Search for the cell housing the specified text and yield its (x, y) center coordinate. 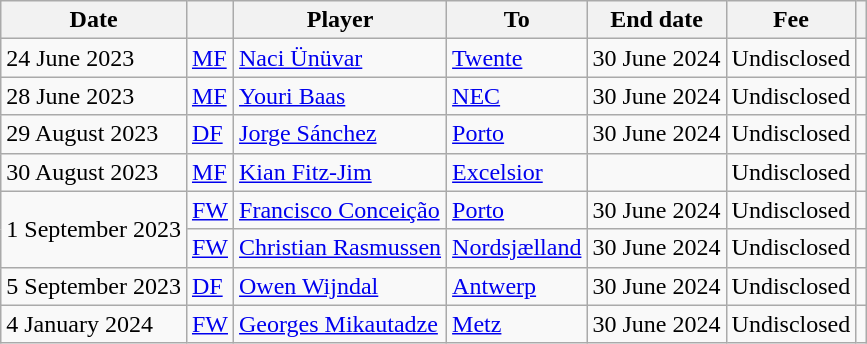
NEC (517, 96)
24 June 2023 (94, 58)
4 January 2024 (94, 324)
Date (94, 20)
30 August 2023 (94, 172)
Nordsjælland (517, 248)
Excelsior (517, 172)
To (517, 20)
Antwerp (517, 286)
Youri Baas (340, 96)
Owen Wijndal (340, 286)
29 August 2023 (94, 134)
Jorge Sánchez (340, 134)
28 June 2023 (94, 96)
Naci Ünüvar (340, 58)
Twente (517, 58)
Francisco Conceição (340, 210)
5 September 2023 (94, 286)
End date (656, 20)
1 September 2023 (94, 229)
Fee (791, 20)
Georges Mikautadze (340, 324)
Christian Rasmussen (340, 248)
Kian Fitz-Jim (340, 172)
Metz (517, 324)
Player (340, 20)
